Return [X, Y] of the center of cell containing provided text 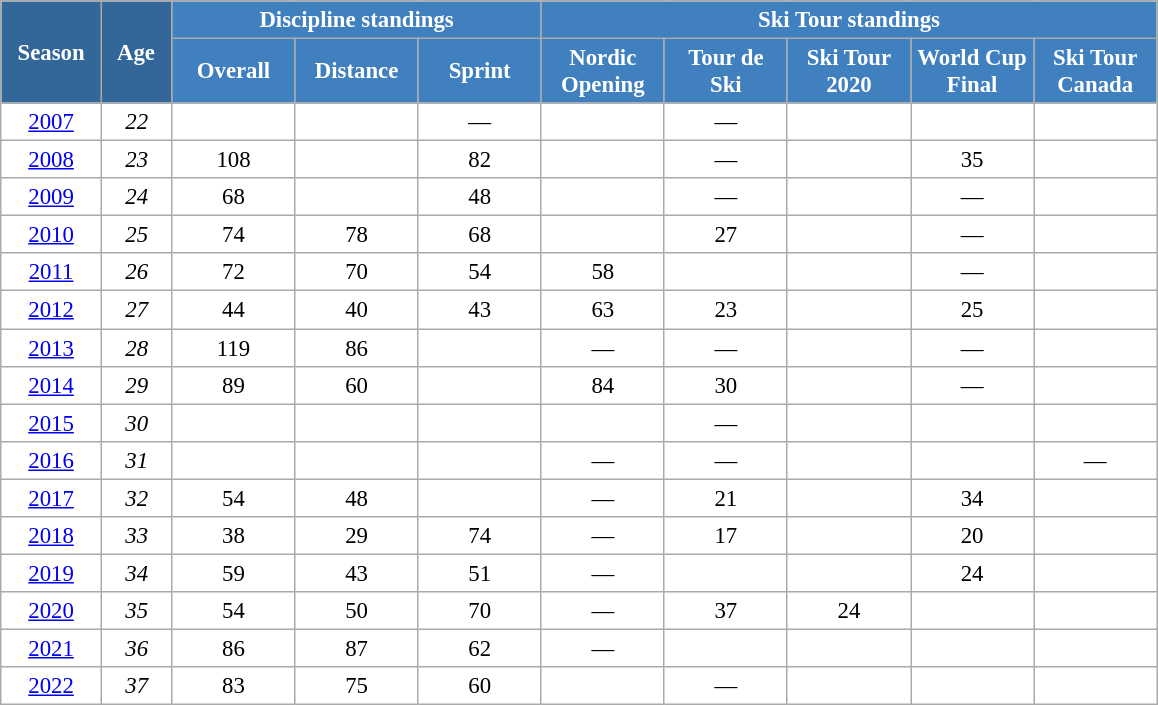
87 [356, 648]
2012 [52, 310]
2019 [52, 573]
Sprint [480, 72]
2016 [52, 460]
17 [726, 536]
Ski Tour2020 [848, 72]
108 [234, 160]
2021 [52, 648]
72 [234, 273]
Tour deSki [726, 72]
2014 [52, 385]
62 [480, 648]
2011 [52, 273]
78 [356, 235]
21 [726, 498]
82 [480, 160]
Discipline standings [356, 20]
2020 [52, 611]
Ski TourCanada [1096, 72]
59 [234, 573]
28 [136, 348]
89 [234, 385]
NordicOpening [602, 72]
32 [136, 498]
2007 [52, 122]
31 [136, 460]
38 [234, 536]
20 [972, 536]
44 [234, 310]
58 [602, 273]
75 [356, 686]
Overall [234, 72]
2013 [52, 348]
2010 [52, 235]
22 [136, 122]
Distance [356, 72]
2009 [52, 197]
2022 [52, 686]
83 [234, 686]
World CupFinal [972, 72]
50 [356, 611]
84 [602, 385]
2017 [52, 498]
33 [136, 536]
Age [136, 52]
2018 [52, 536]
63 [602, 310]
Season [52, 52]
Ski Tour standings [848, 20]
26 [136, 273]
40 [356, 310]
2008 [52, 160]
36 [136, 648]
119 [234, 348]
2015 [52, 423]
51 [480, 573]
